Determine the [x, y] coordinate at the center of the cell enclosing the given text.  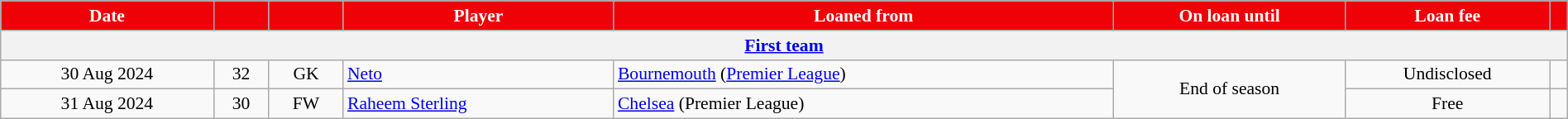
31 Aug 2024 [108, 104]
Date [108, 16]
End of season [1229, 89]
FW [306, 104]
GK [306, 74]
Neto [478, 74]
32 [241, 74]
30 Aug 2024 [108, 74]
Player [478, 16]
Chelsea (Premier League) [863, 104]
Undisclosed [1447, 74]
Loaned from [863, 16]
Free [1447, 104]
Loan fee [1447, 16]
30 [241, 104]
Raheem Sterling [478, 104]
On loan until [1229, 16]
First team [784, 45]
Bournemouth (Premier League) [863, 74]
